Return the [x, y] coordinate for the center point of the cell that contains the specified text.  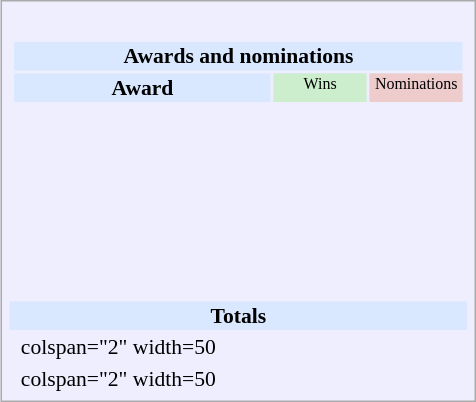
Awards and nominations [238, 56]
Awards and nominations Award Wins Nominations [239, 155]
Totals [239, 315]
Wins [320, 87]
Award [142, 87]
Nominations [416, 87]
